From the cell containing the given text, extract its center point as (x, y) coordinate. 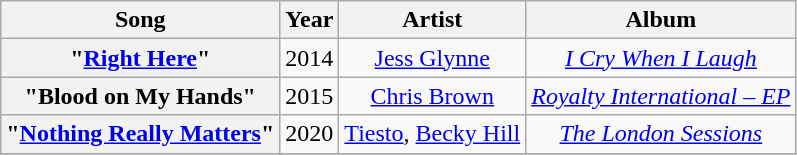
I Cry When I Laugh (661, 58)
2020 (310, 134)
"Blood on My Hands" (140, 96)
Song (140, 20)
Year (310, 20)
"Nothing Really Matters" (140, 134)
Tiesto, Becky Hill (432, 134)
2015 (310, 96)
Jess Glynne (432, 58)
Album (661, 20)
Artist (432, 20)
"Right Here" (140, 58)
2014 (310, 58)
Chris Brown (432, 96)
Royalty International – EP (661, 96)
The London Sessions (661, 134)
